Output the [X, Y] coordinate of the center of the cell containing the given text.  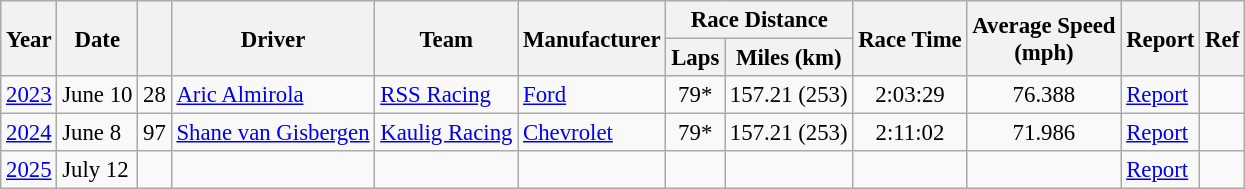
June 8 [98, 133]
Laps [696, 58]
June 10 [98, 95]
Miles (km) [789, 58]
Race Distance [760, 20]
2:11:02 [910, 133]
Aric Almirola [273, 95]
28 [154, 95]
Team [446, 38]
Kaulig Racing [446, 133]
RSS Racing [446, 95]
Ref [1222, 38]
Shane van Gisbergen [273, 133]
Manufacturer [592, 38]
July 12 [98, 170]
97 [154, 133]
Race Time [910, 38]
Driver [273, 38]
2024 [29, 133]
2025 [29, 170]
2:03:29 [910, 95]
Chevrolet [592, 133]
Average Speed(mph) [1044, 38]
Year [29, 38]
2023 [29, 95]
76.388 [1044, 95]
71.986 [1044, 133]
Ford [592, 95]
Date [98, 38]
